Pinpoint the cell where the given text exists, returning its (X, Y) midpoint coordinate. 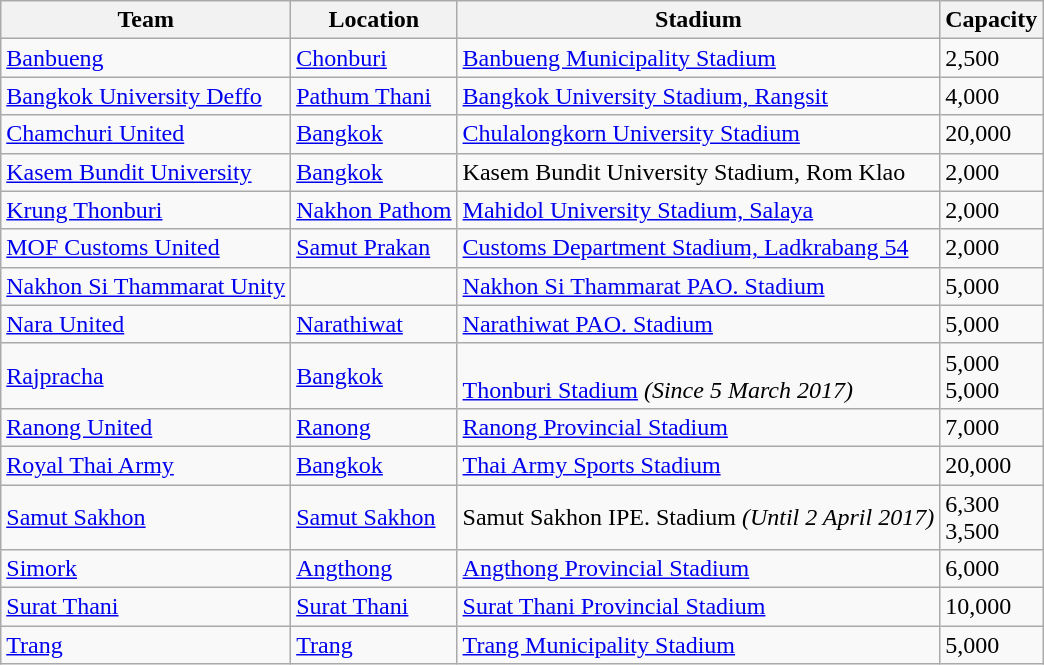
Kasem Bundit University Stadium, Rom Klao (698, 172)
Chamchuri United (146, 134)
Nakhon Si Thammarat Unity (146, 286)
2,500 (992, 58)
Capacity (992, 20)
Bangkok University Deffo (146, 96)
Team (146, 20)
Narathiwat (374, 324)
Rajpracha (146, 376)
6,000 (992, 569)
Angthong (374, 569)
Stadium (698, 20)
4,000 (992, 96)
6,3003,500 (992, 516)
7,000 (992, 427)
Thai Army Sports Stadium (698, 465)
Royal Thai Army (146, 465)
MOF Customs United (146, 248)
Trang Municipality Stadium (698, 645)
Kasem Bundit University (146, 172)
Samut Sakhon IPE. Stadium (Until 2 April 2017) (698, 516)
Pathum Thani (374, 96)
Ranong United (146, 427)
Chonburi (374, 58)
Customs Department Stadium, Ladkrabang 54 (698, 248)
Thonburi Stadium (Since 5 March 2017) (698, 376)
Location (374, 20)
Banbueng (146, 58)
Simork (146, 569)
Ranong (374, 427)
Mahidol University Stadium, Salaya (698, 210)
Nakhon Si Thammarat PAO. Stadium (698, 286)
Chulalongkorn University Stadium (698, 134)
Nara United (146, 324)
Nakhon Pathom (374, 210)
Krung Thonburi (146, 210)
Surat Thani Provincial Stadium (698, 607)
Narathiwat PAO. Stadium (698, 324)
Angthong Provincial Stadium (698, 569)
Bangkok University Stadium, Rangsit (698, 96)
Banbueng Municipality Stadium (698, 58)
10,000 (992, 607)
5,0005,000 (992, 376)
Samut Prakan (374, 248)
Ranong Provincial Stadium (698, 427)
